Search for the cell housing the specified text and yield its (x, y) center coordinate. 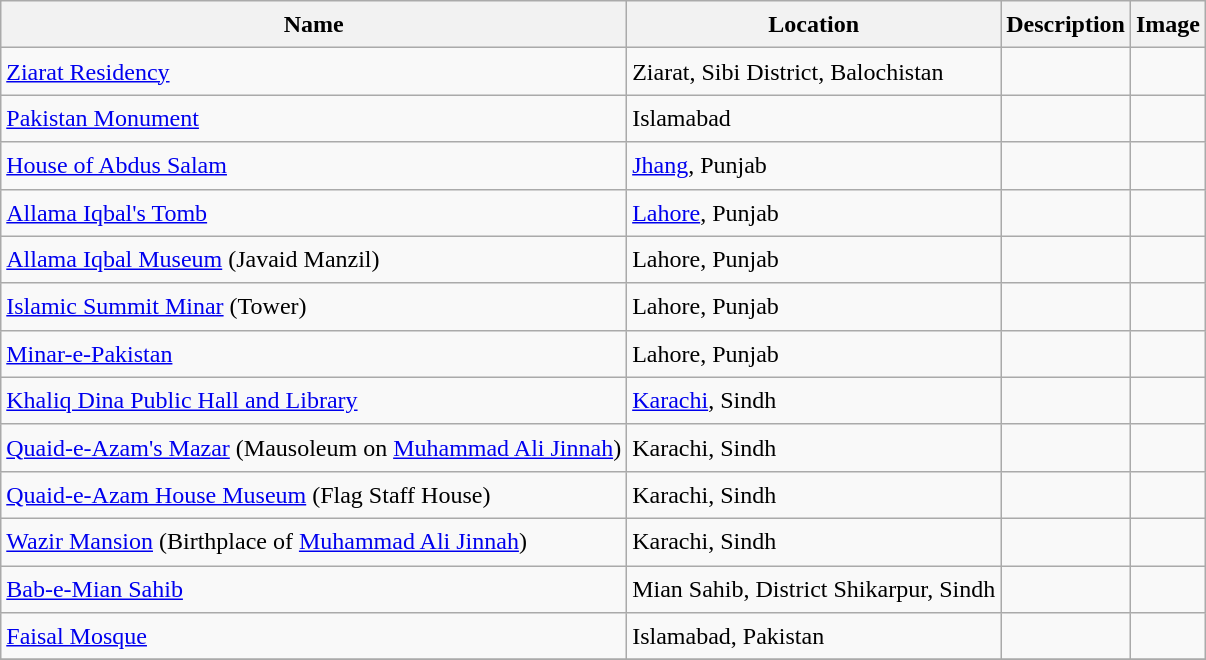
Ziarat Residency (314, 72)
Allama Iqbal's Tomb (314, 212)
Minar-e-Pakistan (314, 354)
Islamic Summit Minar (Tower) (314, 306)
Islamabad (814, 118)
Name (314, 24)
Image (1168, 24)
Quaid-e-Azam House Museum (Flag Staff House) (314, 494)
Location (814, 24)
House of Abdus Salam (314, 166)
Pakistan Monument (314, 118)
Wazir Mansion (Birthplace of Muhammad Ali Jinnah) (314, 542)
Description (1066, 24)
Allama Iqbal Museum (Javaid Manzil) (314, 260)
Jhang, Punjab (814, 166)
Quaid-e-Azam's Mazar (Mausoleum on Muhammad Ali Jinnah) (314, 448)
Islamabad, Pakistan (814, 636)
Khaliq Dina Public Hall and Library (314, 400)
Mian Sahib, District Shikarpur, Sindh (814, 590)
Faisal Mosque (314, 636)
Ziarat, Sibi District, Balochistan (814, 72)
Bab-e-Mian Sahib (314, 590)
